For the text-containing cell, return its midpoint in [x, y] coordinate format. 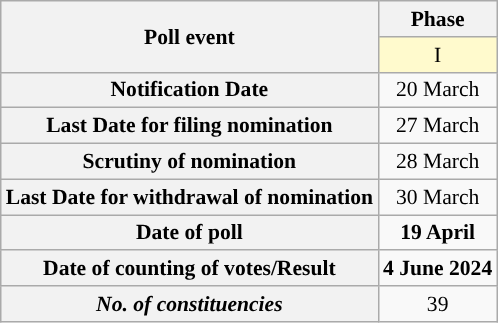
4 June 2024 [438, 268]
Scrutiny of nomination [190, 161]
Notification Date [190, 90]
Last Date for withdrawal of nomination [190, 197]
Date of counting of votes/Result [190, 268]
27 March [438, 126]
30 March [438, 197]
No. of constituencies [190, 304]
19 April [438, 232]
Phase [438, 19]
28 March [438, 161]
Last Date for filing nomination [190, 126]
Poll event [190, 36]
I [438, 54]
Date of poll [190, 232]
39 [438, 304]
20 March [438, 90]
